Return the [X, Y] coordinate for the center point of the cell that contains the specified text.  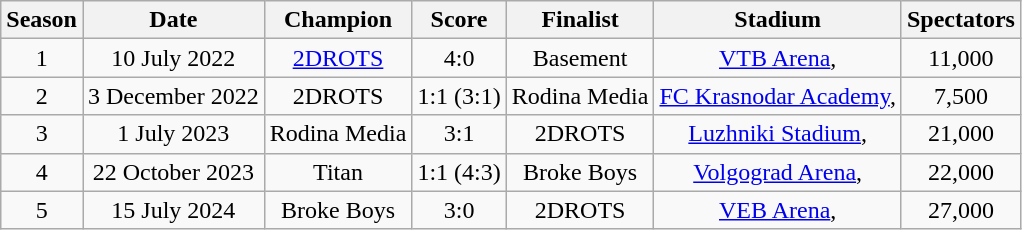
Basement [580, 58]
10 July 2022 [173, 58]
Titan [338, 172]
Luzhniki Stadium, [778, 134]
22,000 [960, 172]
1 [42, 58]
Spectators [960, 20]
22 October 2023 [173, 172]
Champion [338, 20]
15 July 2024 [173, 210]
3 December 2022 [173, 96]
VEB Arena, [778, 210]
2 [42, 96]
27,000 [960, 210]
4:0 [459, 58]
3 [42, 134]
1 July 2023 [173, 134]
Season [42, 20]
5 [42, 210]
VTB Arena, [778, 58]
Stadium [778, 20]
Date [173, 20]
4 [42, 172]
7,500 [960, 96]
Volgograd Arena, [778, 172]
11,000 [960, 58]
Score [459, 20]
1:1 (3:1) [459, 96]
21,000 [960, 134]
3:1 [459, 134]
3:0 [459, 210]
Finalist [580, 20]
1:1 (4:3) [459, 172]
FC Krasnodar Academy, [778, 96]
